Capture the cell that displays the provided text and extract its (x, y) central coordinate. 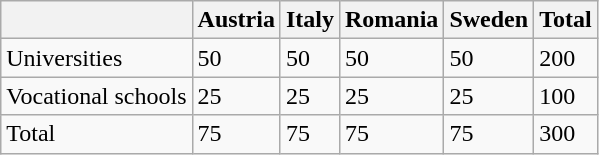
100 (566, 96)
Universities (96, 58)
300 (566, 134)
Italy (310, 20)
Vocational schools (96, 96)
Sweden (489, 20)
Romania (391, 20)
200 (566, 58)
Austria (236, 20)
